Return [x, y] of the center of cell containing provided text 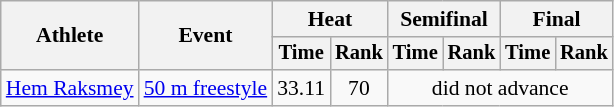
Semifinal [444, 19]
Final [556, 19]
Event [206, 36]
Hem Raksmey [70, 88]
Heat [330, 19]
70 [359, 88]
50 m freestyle [206, 88]
Athlete [70, 36]
33.11 [301, 88]
did not advance [500, 88]
